For the text-containing cell, return its midpoint in [X, Y] coordinate format. 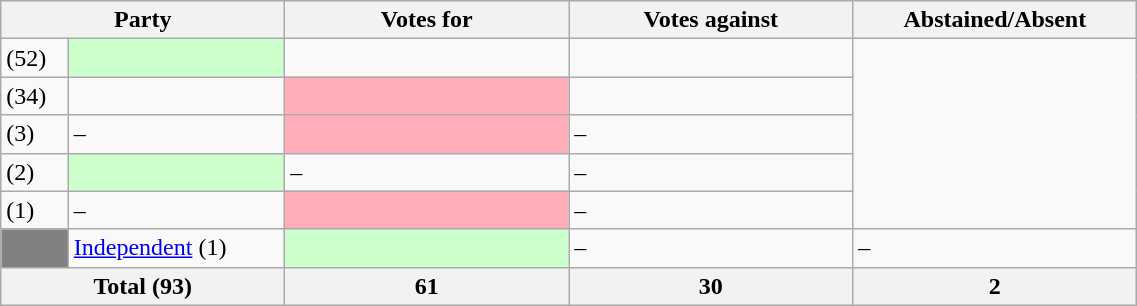
(1) [35, 210]
Votes for [427, 20]
2 [995, 286]
(2) [35, 172]
30 [711, 286]
Party [143, 20]
Independent (1) [176, 248]
61 [427, 286]
(34) [35, 96]
(52) [35, 58]
Votes against [711, 20]
(3) [35, 134]
Total (93) [143, 286]
Abstained/Absent [995, 20]
